Capture the cell that displays the provided text and extract its (X, Y) central coordinate. 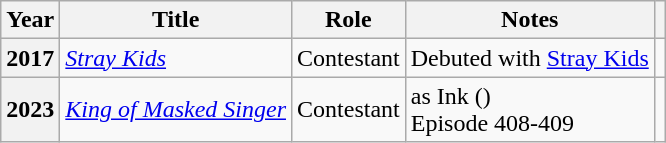
Title (176, 20)
2023 (30, 110)
King of Masked Singer (176, 110)
Stray Kids (176, 58)
as Ink ()Episode 408-409 (530, 110)
Debuted with Stray Kids (530, 58)
2017 (30, 58)
Notes (530, 20)
Role (349, 20)
Year (30, 20)
